Detect which cell encompasses the target text, then output its (x, y) center coordinate. 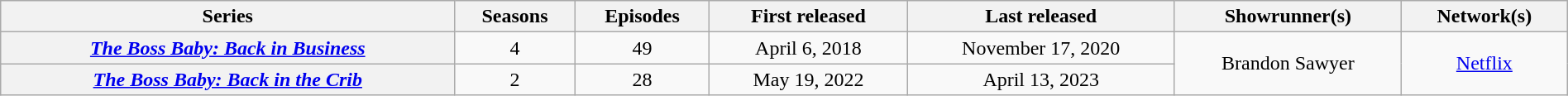
April 6, 2018 (809, 48)
Last released (1040, 17)
28 (642, 79)
April 13, 2023 (1040, 79)
4 (514, 48)
November 17, 2020 (1040, 48)
Network(s) (1484, 17)
Netflix (1484, 64)
Showrunner(s) (1288, 17)
May 19, 2022 (809, 79)
2 (514, 79)
49 (642, 48)
First released (809, 17)
Episodes (642, 17)
Brandon Sawyer (1288, 64)
The Boss Baby: Back in Business (228, 48)
Seasons (514, 17)
The Boss Baby: Back in the Crib (228, 79)
Series (228, 17)
